Determine the [X, Y] coordinate at the center of the cell enclosing the given text.  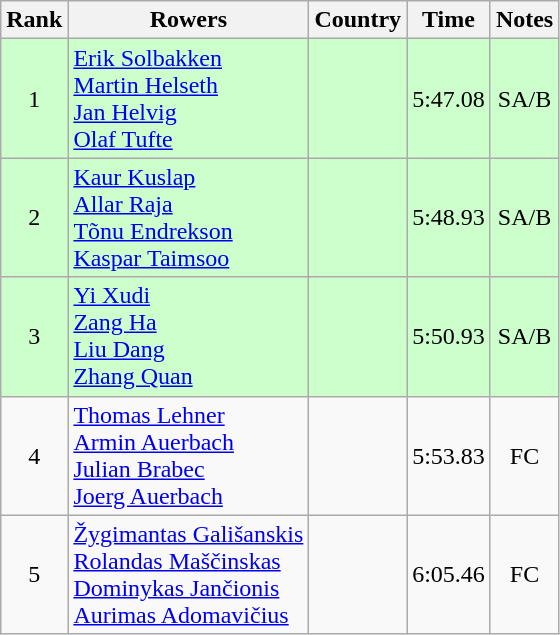
3 [34, 336]
Žygimantas GališanskisRolandas MaščinskasDominykas JančionisAurimas Adomavičius [188, 574]
Yi XudiZang HaLiu DangZhang Quan [188, 336]
Country [358, 20]
5:53.83 [449, 456]
6:05.46 [449, 574]
Rank [34, 20]
5:47.08 [449, 98]
Rowers [188, 20]
Erik SolbakkenMartin HelsethJan HelvigOlaf Tufte [188, 98]
5:50.93 [449, 336]
4 [34, 456]
5 [34, 574]
Time [449, 20]
Notes [524, 20]
2 [34, 218]
Thomas LehnerArmin AuerbachJulian BrabecJoerg Auerbach [188, 456]
Kaur KuslapAllar RajaTõnu EndreksonKaspar Taimsoo [188, 218]
5:48.93 [449, 218]
1 [34, 98]
